Scan for the cell matching the given text and deliver its [x, y] coordinate at center. 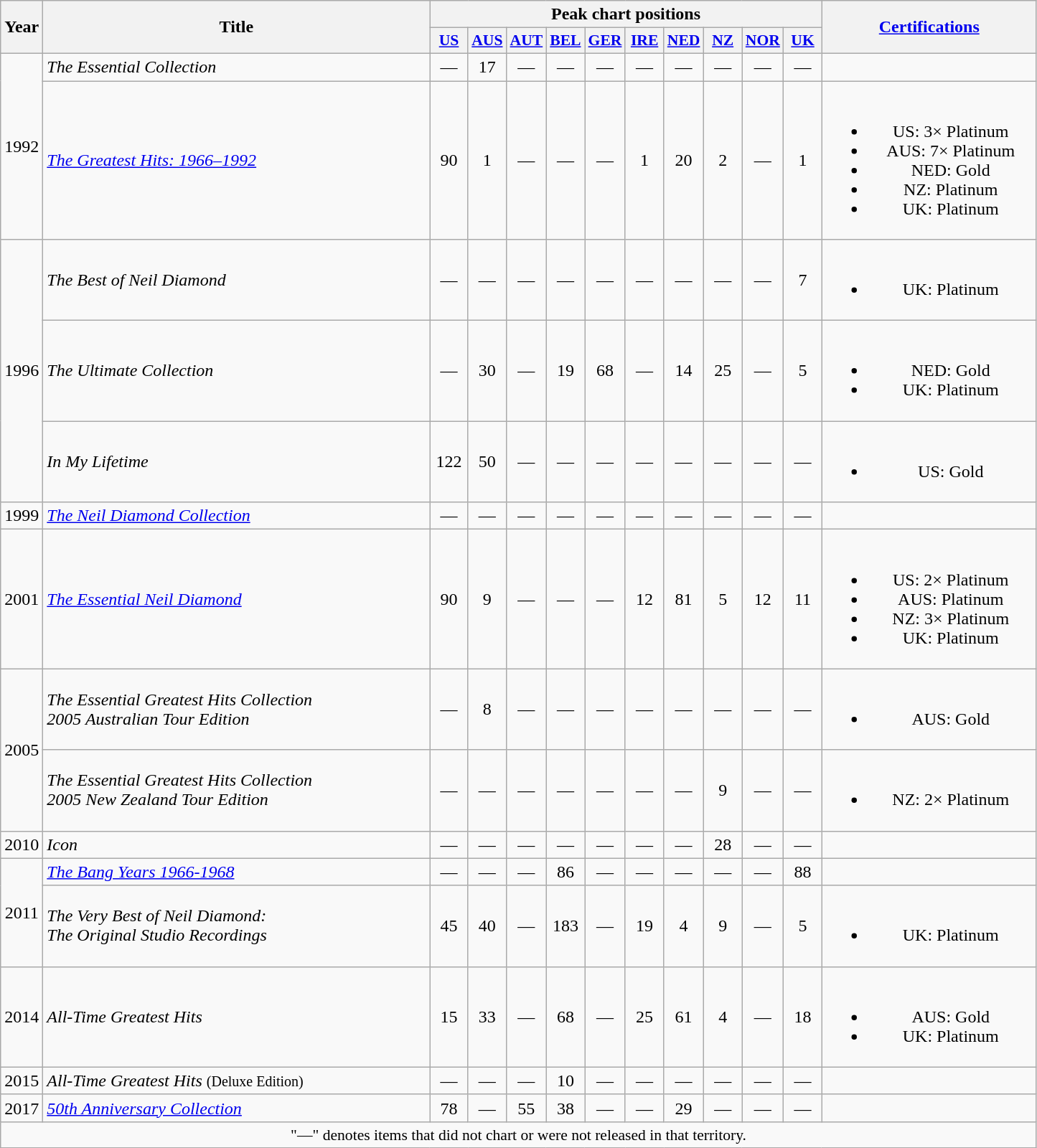
In My Lifetime [237, 462]
1996 [22, 371]
55 [527, 1108]
50 [487, 462]
The Neil Diamond Collection [237, 516]
2001 [22, 599]
BEL [566, 41]
Icon [237, 844]
11 [802, 599]
18 [802, 1017]
NED [684, 41]
122 [449, 462]
8 [487, 709]
20 [684, 159]
14 [684, 371]
US [449, 41]
IRE [644, 41]
NED: GoldUK: Platinum [929, 371]
All-Time Greatest Hits (Deluxe Edition) [237, 1081]
Year [22, 27]
50th Anniversary Collection [237, 1108]
The Greatest Hits: 1966–1992 [237, 159]
38 [566, 1108]
10 [566, 1081]
"—" denotes items that did not chart or were not released in that territory. [519, 1134]
15 [449, 1017]
AUS: GoldUK: Platinum [929, 1017]
AUS [487, 41]
17 [487, 67]
US: 3× PlatinumAUS: 7× PlatinumNED: GoldNZ: PlatinumUK: Platinum [929, 159]
45 [449, 926]
2 [722, 159]
The Best of Neil Diamond [237, 280]
2010 [22, 844]
2014 [22, 1017]
33 [487, 1017]
40 [487, 926]
NOR [763, 41]
Certifications [929, 27]
AUS: Gold [929, 709]
The Essential Collection [237, 67]
AUT [527, 41]
2015 [22, 1081]
7 [802, 280]
Peak chart positions [626, 14]
86 [566, 872]
88 [802, 872]
NZ: 2× Platinum [929, 791]
2005 [22, 750]
81 [684, 599]
All-Time Greatest Hits [237, 1017]
183 [566, 926]
1992 [22, 146]
1999 [22, 516]
The Essential Greatest Hits Collection2005 Australian Tour Edition [237, 709]
UK [802, 41]
29 [684, 1108]
61 [684, 1017]
The Essential Neil Diamond [237, 599]
2017 [22, 1108]
Title [237, 27]
US: Gold [929, 462]
30 [487, 371]
78 [449, 1108]
28 [722, 844]
The Ultimate Collection [237, 371]
NZ [722, 41]
The Very Best of Neil Diamond:The Original Studio Recordings [237, 926]
2011 [22, 913]
The Bang Years 1966-1968 [237, 872]
GER [606, 41]
US: 2× PlatinumAUS: PlatinumNZ: 3× PlatinumUK: Platinum [929, 599]
The Essential Greatest Hits Collection2005 New Zealand Tour Edition [237, 791]
